Output the [X, Y] coordinate of the center of the cell containing the given text.  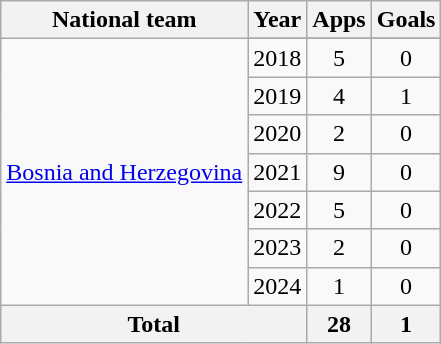
Goals [406, 20]
Total [154, 324]
9 [339, 172]
Apps [339, 20]
28 [339, 324]
2023 [278, 248]
Bosnia and Herzegovina [124, 172]
Year [278, 20]
2024 [278, 286]
2021 [278, 172]
National team [124, 20]
4 [339, 96]
2018 [278, 58]
2022 [278, 210]
2019 [278, 96]
2020 [278, 134]
